Scan for the cell matching the given text and deliver its [X, Y] coordinate at center. 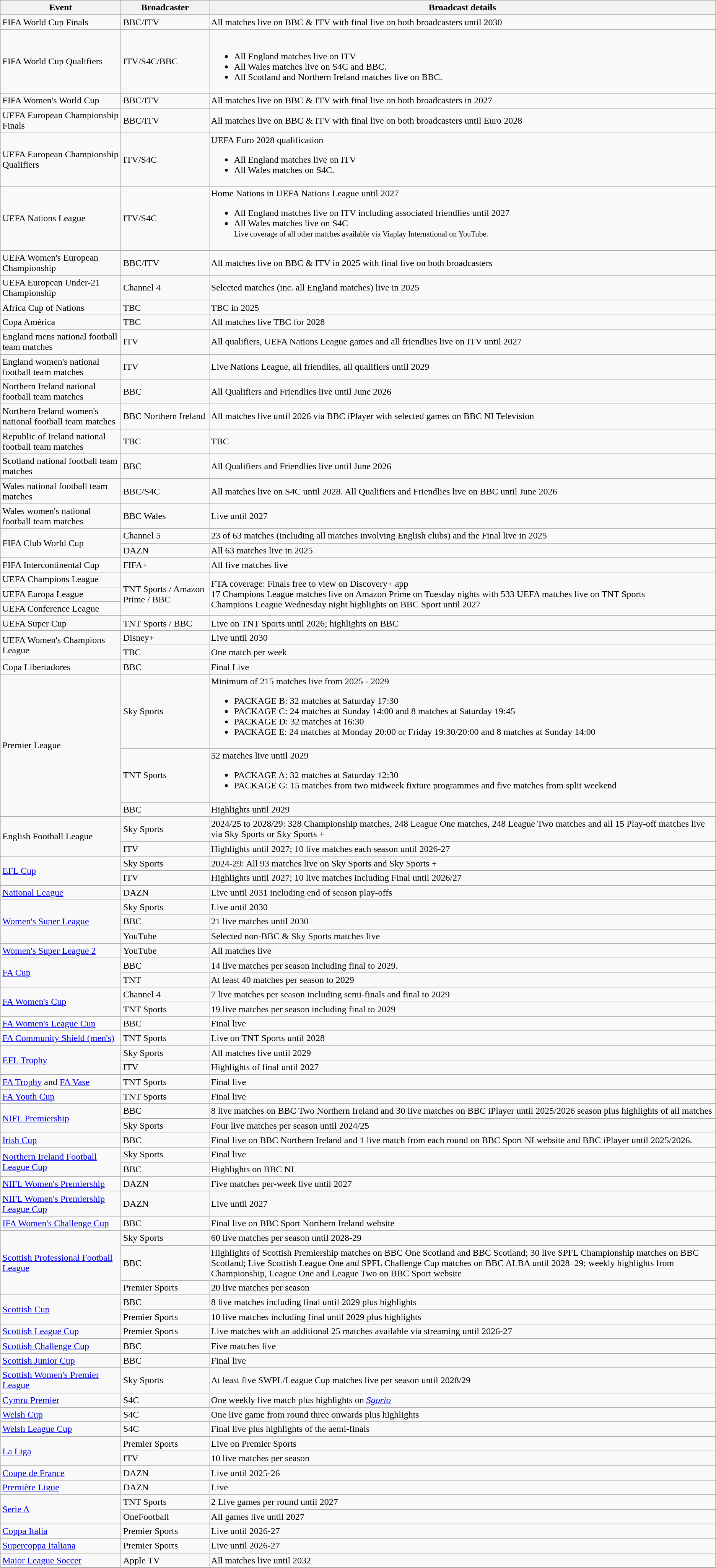
8 live matches on BBC Two Northern Ireland and 30 live matches on BBC iPlayer until 2025/2026 season plus highlights of all matches [462, 1111]
Coppa Italia [61, 1531]
Highlights until 2027; 10 live matches each season until 2026-27 [462, 849]
Africa Cup of Nations [61, 307]
10 live matches per season [462, 1458]
FA Women's League Cup [61, 1024]
Selected non-BBC & Sky Sports matches live [462, 936]
Live on TNT Sports until 2028 [462, 1038]
EFL Trophy [61, 1060]
Four live matches per season until 2024/25 [462, 1126]
IFA Women's Challenge Cup [61, 1223]
One weekly live match plus highlights on Sgorio [462, 1400]
FA Community Shield (men's) [61, 1038]
NIFL Premiership [61, 1118]
All five matches live [462, 565]
Coupe de France [61, 1473]
England women's national football team matches [61, 367]
Live Nations League, all friendlies, all qualifiers until 2029 [462, 367]
UEFA European Championship Qualifiers [61, 160]
BBC Wales [165, 516]
Broadcaster [165, 8]
TBC in 2025 [462, 307]
FIFA Intercontinental Cup [61, 565]
23 of 63 matches (including all matches involving English clubs) and the Final live in 2025 [462, 536]
FIFA+ [165, 565]
Five matches per-week live until 2027 [462, 1184]
Live on Premier Sports [462, 1444]
FA Trophy and FA Vase [61, 1082]
UEFA European Championship Finals [61, 120]
FA Cup [61, 972]
TNT Sports / BBC [165, 623]
All matches live until 2026 via BBC iPlayer with selected games on BBC NI Television [462, 416]
Final live plus highlights of the aemi-finals [462, 1429]
Première Ligue [61, 1487]
UEFA Nations League [61, 218]
Highlights until 2027; 10 live matches including Final until 2026/27 [462, 878]
ITV/S4C/BBC [165, 61]
All England matches live on ITVAll Wales matches live on S4C and BBC.All Scotland and Northern Ireland matches live on BBC. [462, 61]
Scottish Junior Cup [61, 1361]
20 live matches per season [462, 1288]
Irish Cup [61, 1140]
All matches live TBC for 2028 [462, 322]
Selected matches (inc. all England matches) live in 2025 [462, 288]
NIFL Women's Premiership [61, 1184]
FIFA Club World Cup [61, 543]
TNT [165, 980]
All matches live on S4C until 2028. All Qualifiers and Friendlies live on BBC until June 2026 [462, 491]
Live until 2025-26 [462, 1473]
All matches live on BBC & ITV with final live on both broadcasters in 2027 [462, 101]
Apple TV [165, 1560]
Scottish Professional Football League [61, 1263]
Broadcast details [462, 8]
English Football League [61, 837]
Northern Ireland Football League Cup [61, 1162]
Live [462, 1487]
19 live matches per season including final to 2029 [462, 1009]
UEFA European Under-21 Championship [61, 288]
Wales women's national football team matches [61, 516]
TNT Sports / Amazon Prime / BBC [165, 594]
21 live matches until 2030 [462, 922]
UEFA Europa League [61, 594]
Scottish Women's Premier League [61, 1380]
2 Live games per round until 2027 [462, 1502]
All qualifiers, UEFA Nations League games and all friendlies live on ITV until 2027 [462, 341]
UEFA Conference League [61, 609]
OneFootball [165, 1517]
One live game from round three onwards plus highlights [462, 1415]
Highlights on BBC NI [462, 1169]
All matches live until 2032 [462, 1560]
UEFA Euro 2028 qualificationAll England matches live on ITVAll Wales matches on S4C. [462, 160]
FA Women's Cup [61, 1002]
NIFL Women's Premiership League Cup [61, 1203]
Live matches with an additional 25 matches available via streaming until 2026-27 [462, 1331]
All matches live [462, 951]
EFL Cup [61, 871]
Final Live [462, 667]
At least 40 matches per season to 2029 [462, 980]
14 live matches per season including final to 2029. [462, 965]
FIFA World Cup Qualifiers [61, 61]
All matches live on BBC & ITV with final live on both broadcasters until 2030 [462, 22]
UEFA Champions League [61, 579]
Premier League [61, 746]
Wales national football team matches [61, 491]
7 live matches per season including semi-finals and final to 2029 [462, 994]
Northern Ireland national football team matches [61, 392]
One match per week [462, 652]
8 live matches including final until 2029 plus highlights [462, 1302]
Scottish Challenge Cup [61, 1346]
Event [61, 8]
Welsh League Cup [61, 1429]
All matches live until 2029 [462, 1053]
UEFA Women's Champions League [61, 645]
All games live until 2027 [462, 1517]
Final live on BBC Northern Ireland and 1 live match from each round on BBC Sport NI website and BBC iPlayer until 2025/2026. [462, 1140]
All matches live on BBC & ITV with final live on both broadcasters until Euro 2028 [462, 120]
Welsh Cup [61, 1415]
Scottish League Cup [61, 1331]
Scottish Cup [61, 1310]
Disney+ [165, 638]
Channel 5 [165, 536]
FA Youth Cup [61, 1096]
Scotland national football team matches [61, 466]
BBC/S4C [165, 491]
Copa América [61, 322]
All matches live on BBC & ITV in 2025 with final live on both broadcasters [462, 263]
FIFA World Cup Finals [61, 22]
England mens national football team matches [61, 341]
Copa Libertadores [61, 667]
Republic of Ireland national football team matches [61, 442]
2024-29: All 93 matches live on Sky Sports and Sky Sports + [462, 863]
Final live on BBC Sport Northern Ireland website [462, 1223]
La Liga [61, 1451]
Women's Super League 2 [61, 951]
Highlights of final until 2027 [462, 1067]
Northern Ireland women's national football team matches [61, 416]
Highlights until 2029 [462, 809]
At least five SWPL/League Cup matches live per season until 2028/29 [462, 1380]
UEFA Women's European Championship [61, 263]
Supercoppa Italiana [61, 1546]
Major League Soccer [61, 1560]
BBC Northern Ireland [165, 416]
Cymru Premier [61, 1400]
Five matches live [462, 1346]
Women's Super League [61, 922]
10 live matches including final until 2029 plus highlights [462, 1317]
Live until 2031 including end of season play-offs [462, 893]
Serie A [61, 1509]
60 live matches per season until 2028-29 [462, 1238]
All 63 matches live in 2025 [462, 550]
Live on TNT Sports until 2026; highlights on BBC [462, 623]
UEFA Super Cup [61, 623]
National League [61, 893]
FIFA Women's World Cup [61, 101]
